Return [x, y] of the center of cell containing provided text 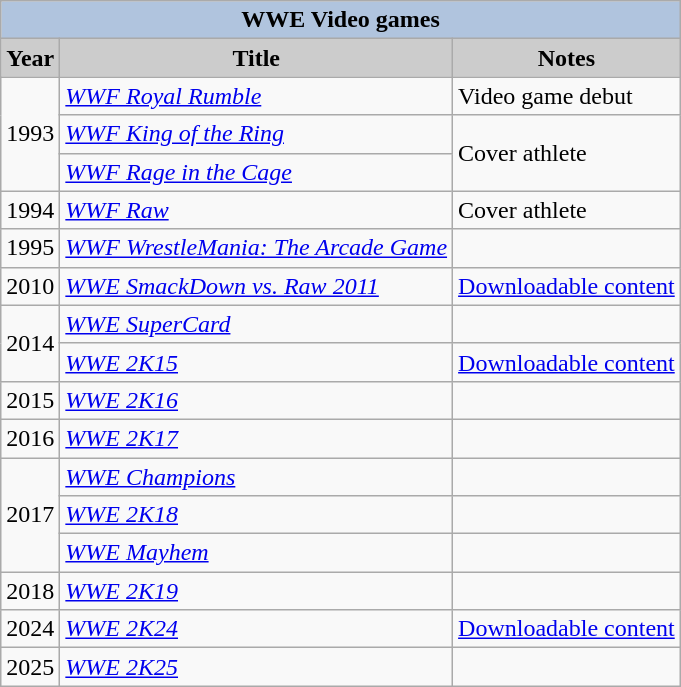
WWE 2K17 [256, 438]
WWE Video games [341, 20]
2010 [30, 286]
WWF King of the Ring [256, 134]
2015 [30, 400]
WWE SmackDown vs. Raw 2011 [256, 286]
2017 [30, 515]
WWE 2K16 [256, 400]
WWE 2K25 [256, 667]
2016 [30, 438]
WWF Rage in the Cage [256, 172]
Title [256, 58]
WWE 2K19 [256, 591]
WWF Raw [256, 210]
1995 [30, 248]
WWE 2K15 [256, 362]
Year [30, 58]
Notes [567, 58]
WWF WrestleMania: The Arcade Game [256, 248]
WWE Mayhem [256, 553]
WWE 2K24 [256, 629]
WWF Royal Rumble [256, 96]
Video game debut [567, 96]
1994 [30, 210]
WWE Champions [256, 477]
WWE 2K18 [256, 515]
2014 [30, 343]
2018 [30, 591]
1993 [30, 134]
2025 [30, 667]
WWE SuperCard [256, 324]
2024 [30, 629]
